Find where the given text appears and provide that cell's center as (X, Y) coordinate. 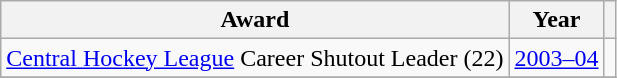
2003–04 (556, 58)
Central Hockey League Career Shutout Leader (22) (255, 58)
Year (556, 20)
Award (255, 20)
